Identify which cell holds the provided text, then report its [X, Y] central coordinate. 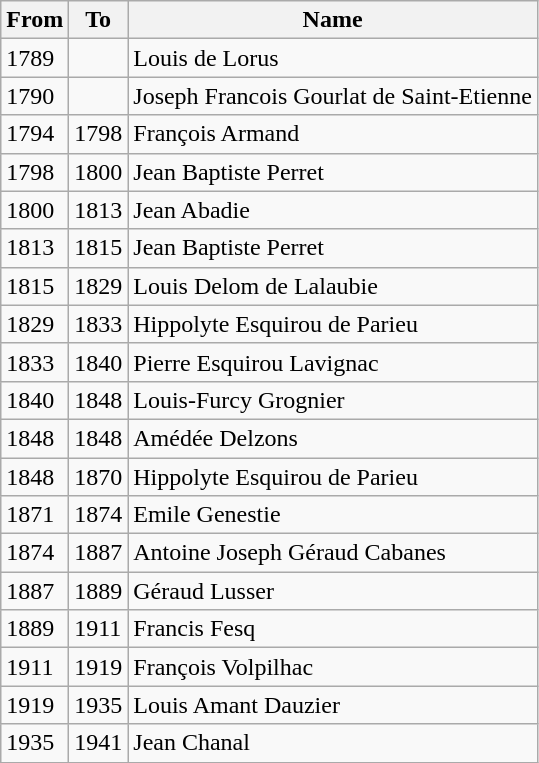
1790 [35, 96]
1871 [35, 515]
1941 [98, 743]
Name [333, 20]
Jean Chanal [333, 743]
Joseph Francois Gourlat de Saint-Etienne [333, 96]
1789 [35, 58]
From [35, 20]
Louis Delom de Lalaubie [333, 286]
Géraud Lusser [333, 591]
Amédée Delzons [333, 438]
Jean Abadie [333, 210]
Louis-Furcy Grognier [333, 400]
To [98, 20]
Emile Genestie [333, 515]
1870 [98, 477]
François Volpilhac [333, 667]
Louis Amant Dauzier [333, 705]
Francis Fesq [333, 629]
François Armand [333, 134]
Louis de Lorus [333, 58]
Pierre Esquirou Lavignac [333, 362]
1794 [35, 134]
Antoine Joseph Géraud Cabanes [333, 553]
